Determine the [X, Y] coordinate at the center of the cell enclosing the given text.  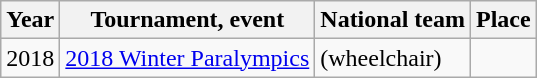
Place [503, 20]
National team [393, 20]
Year [30, 20]
2018 [30, 58]
Tournament, event [188, 20]
2018 Winter Paralympics [188, 58]
(wheelchair) [393, 58]
